Pinpoint the cell where the given text exists, returning its [X, Y] midpoint coordinate. 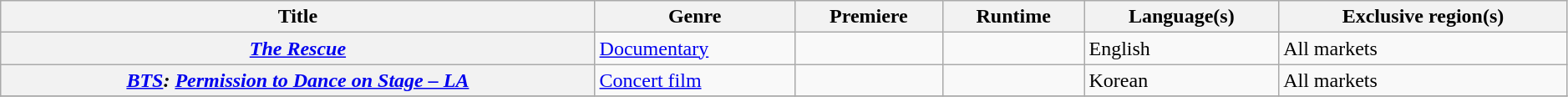
BTS: Permission to Dance on Stage – LA [297, 80]
Title [297, 17]
Documentary [695, 48]
Concert film [695, 80]
The Rescue [297, 48]
Language(s) [1181, 17]
Korean [1181, 80]
English [1181, 48]
Exclusive region(s) [1423, 17]
Genre [695, 17]
Runtime [1013, 17]
Premiere [869, 17]
